Pinpoint the cell where the given text exists, returning its (X, Y) midpoint coordinate. 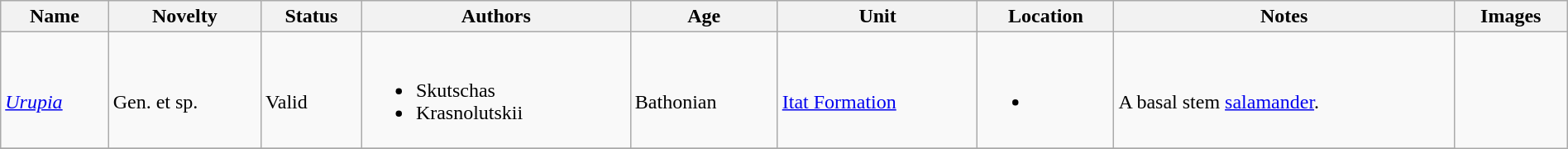
Location (1045, 17)
Itat Formation (877, 90)
A basal stem salamander. (1284, 90)
Gen. et sp. (184, 90)
Name (55, 17)
Unit (877, 17)
Authors (496, 17)
Age (704, 17)
Novelty (184, 17)
Images (1510, 17)
SkutschasKrasnolutskii (496, 90)
Notes (1284, 17)
Bathonian (704, 90)
Status (312, 17)
Urupia (55, 90)
Valid (312, 90)
